Identify which cell holds the provided text, then report its [X, Y] central coordinate. 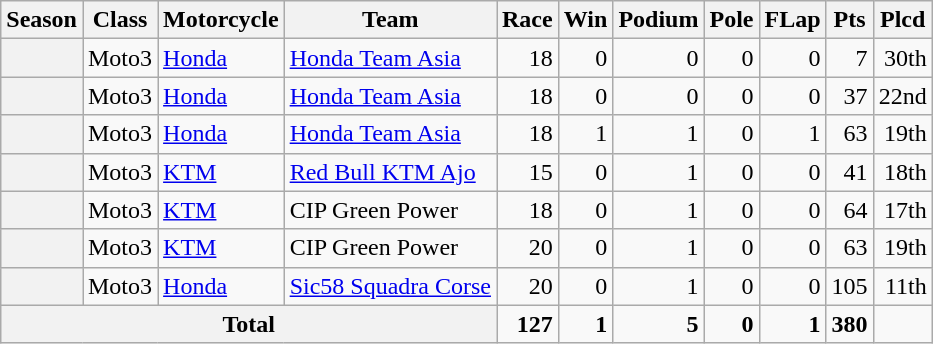
37 [850, 96]
5 [658, 324]
7 [850, 58]
Plcd [902, 20]
15 [527, 172]
Pts [850, 20]
64 [850, 210]
Podium [658, 20]
11th [902, 286]
Season [42, 20]
Race [527, 20]
380 [850, 324]
Class [120, 20]
18th [902, 172]
Win [586, 20]
Pole [732, 20]
Motorcycle [222, 20]
FLap [792, 20]
17th [902, 210]
Team [390, 20]
105 [850, 286]
41 [850, 172]
127 [527, 324]
Total [249, 324]
22nd [902, 96]
Red Bull KTM Ajo [390, 172]
Sic58 Squadra Corse [390, 286]
30th [902, 58]
